Scan for the cell matching the given text and deliver its [X, Y] coordinate at center. 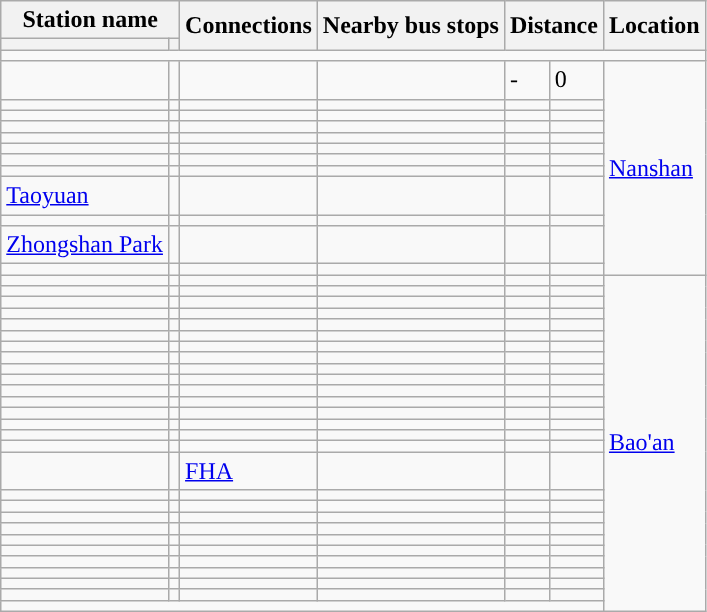
Nearby bus stops [410, 26]
FHA [249, 471]
0 [576, 80]
Zhongshan Park [85, 245]
- [526, 80]
Nanshan [654, 168]
Location [654, 26]
Distance [554, 26]
Connections [249, 26]
Bao'an [654, 444]
Station name [90, 20]
Taoyuan [85, 195]
